Extract the (x, y) coordinate from the center of the cell holding the provided text.  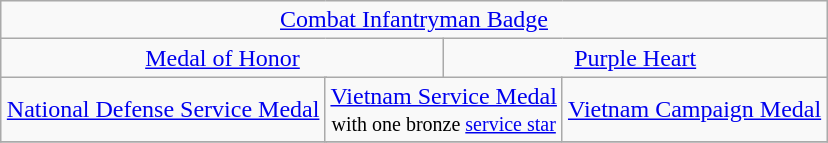
Purple Heart (636, 58)
Combat Infantryman Badge (414, 20)
Medal of Honor (222, 58)
Vietnam Service Medalwith one bronze service star (444, 110)
Vietnam Campaign Medal (694, 110)
National Defense Service Medal (163, 110)
